Detect which cell encompasses the target text, then output its (X, Y) center coordinate. 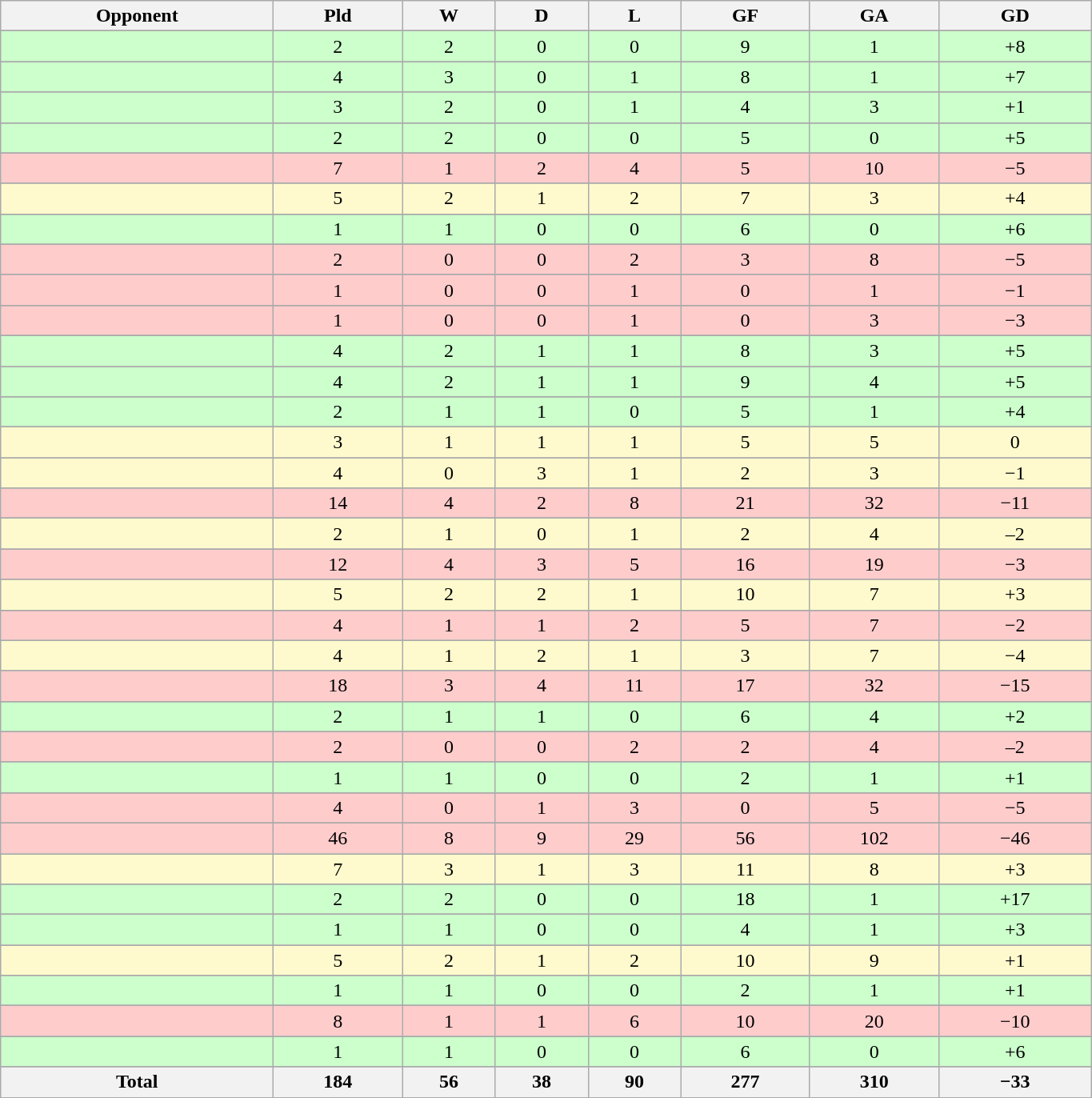
−4 (1014, 655)
19 (874, 564)
−10 (1014, 1021)
+8 (1014, 46)
D (542, 16)
L (634, 16)
+2 (1014, 716)
46 (338, 838)
+7 (1014, 77)
Pld (338, 16)
184 (338, 1082)
Opponent (138, 16)
310 (874, 1082)
90 (634, 1082)
−2 (1014, 625)
−33 (1014, 1082)
277 (746, 1082)
12 (338, 564)
+17 (1014, 900)
29 (634, 838)
GF (746, 16)
GD (1014, 16)
20 (874, 1021)
21 (746, 503)
102 (874, 838)
38 (542, 1082)
−46 (1014, 838)
−11 (1014, 503)
Total (138, 1082)
−15 (1014, 686)
GA (874, 16)
16 (746, 564)
17 (746, 686)
14 (338, 503)
W (449, 16)
